Pinpoint the cell where the given text exists, returning its [X, Y] midpoint coordinate. 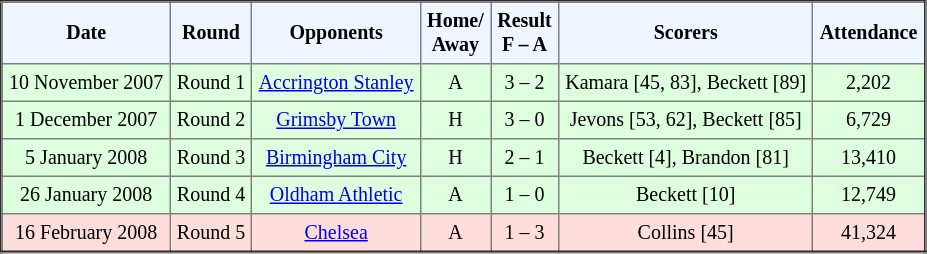
Opponents [336, 33]
3 – 2 [524, 83]
5 January 2008 [86, 158]
Chelsea [336, 233]
1 – 0 [524, 195]
1 – 3 [524, 233]
Birmingham City [336, 158]
Grimsby Town [336, 120]
1 December 2007 [86, 120]
Collins [45] [685, 233]
10 November 2007 [86, 83]
Beckett [10] [685, 195]
Round 3 [211, 158]
16 February 2008 [86, 233]
Round [211, 33]
2 – 1 [524, 158]
Date [86, 33]
Round 4 [211, 195]
Round 1 [211, 83]
Oldham Athletic [336, 195]
13,410 [869, 158]
12,749 [869, 195]
Round 2 [211, 120]
41,324 [869, 233]
ResultF – A [524, 33]
6,729 [869, 120]
Home/Away [455, 33]
Jevons [53, 62], Beckett [85] [685, 120]
Beckett [4], Brandon [81] [685, 158]
2,202 [869, 83]
Scorers [685, 33]
Round 5 [211, 233]
Kamara [45, 83], Beckett [89] [685, 83]
3 – 0 [524, 120]
Attendance [869, 33]
26 January 2008 [86, 195]
Accrington Stanley [336, 83]
